Pinpoint the cell where the given text exists, returning its (X, Y) midpoint coordinate. 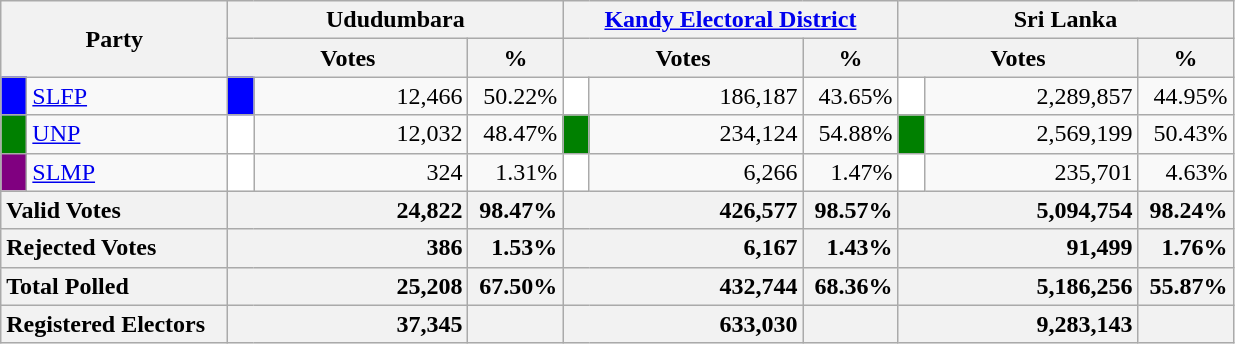
43.65% (850, 96)
12,466 (361, 96)
98.24% (1186, 210)
Registered Electors (114, 324)
4.63% (1186, 172)
2,569,199 (1031, 134)
SLMP (128, 172)
6,266 (696, 172)
UNP (128, 134)
1.47% (850, 172)
324 (361, 172)
98.47% (516, 210)
186,187 (696, 96)
55.87% (1186, 286)
Total Polled (114, 286)
5,094,754 (1018, 210)
Sri Lanka (1066, 20)
91,499 (1018, 248)
24,822 (348, 210)
54.88% (850, 134)
SLFP (128, 96)
37,345 (348, 324)
48.47% (516, 134)
Rejected Votes (114, 248)
235,701 (1031, 172)
44.95% (1186, 96)
Party (114, 39)
9,283,143 (1018, 324)
68.36% (850, 286)
5,186,256 (1018, 286)
Kandy Electoral District (730, 20)
234,124 (696, 134)
1.43% (850, 248)
1.76% (1186, 248)
Ududumbara (396, 20)
6,167 (683, 248)
67.50% (516, 286)
12,032 (361, 134)
633,030 (683, 324)
426,577 (683, 210)
386 (348, 248)
1.31% (516, 172)
50.43% (1186, 134)
25,208 (348, 286)
2,289,857 (1031, 96)
1.53% (516, 248)
98.57% (850, 210)
50.22% (516, 96)
Valid Votes (114, 210)
432,744 (683, 286)
